Return [x, y] of the center of cell containing provided text 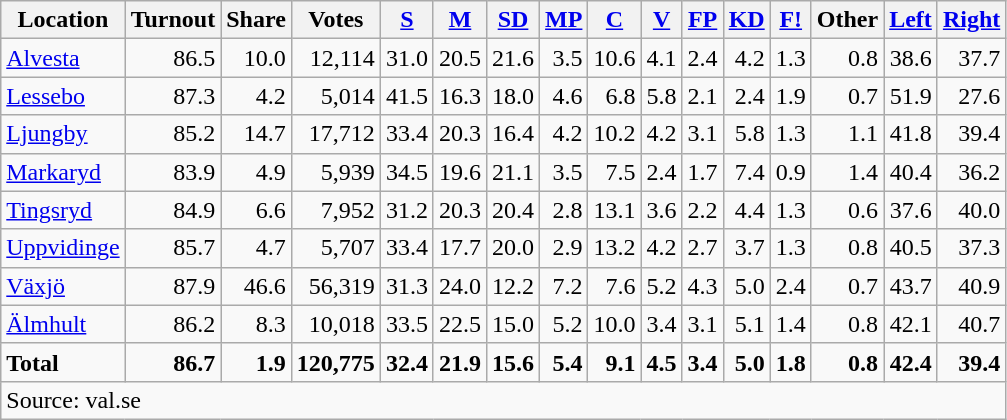
13.2 [614, 248]
M [460, 20]
41.5 [406, 96]
34.5 [406, 172]
20.0 [514, 248]
40.7 [971, 324]
2.7 [702, 248]
9.1 [614, 362]
8.3 [256, 324]
40.4 [911, 172]
Lessebo [63, 96]
24.0 [460, 286]
86.5 [173, 58]
31.3 [406, 286]
21.1 [514, 172]
1.8 [790, 362]
3.7 [746, 248]
4.4 [746, 210]
7.4 [746, 172]
85.7 [173, 248]
6.6 [256, 210]
15.0 [514, 324]
Ljungby [63, 134]
83.9 [173, 172]
Right [971, 20]
36.2 [971, 172]
4.5 [662, 362]
22.5 [460, 324]
40.9 [971, 286]
7,952 [336, 210]
Total [63, 362]
16.4 [514, 134]
Share [256, 20]
32.4 [406, 362]
1.1 [847, 134]
41.8 [911, 134]
38.6 [911, 58]
31.2 [406, 210]
Source: val.se [504, 400]
33.5 [406, 324]
86.2 [173, 324]
87.3 [173, 96]
C [614, 20]
SD [514, 20]
Uppvidinge [63, 248]
2.1 [702, 96]
20.5 [460, 58]
12,114 [336, 58]
21.6 [514, 58]
4.9 [256, 172]
5,014 [336, 96]
4.7 [256, 248]
Växjö [63, 286]
27.6 [971, 96]
F! [790, 20]
51.9 [911, 96]
19.6 [460, 172]
37.3 [971, 248]
Left [911, 20]
17,712 [336, 134]
Älmhult [63, 324]
Location [63, 20]
16.3 [460, 96]
V [662, 20]
21.9 [460, 362]
17.7 [460, 248]
MP [564, 20]
120,775 [336, 362]
14.7 [256, 134]
Alvesta [63, 58]
1.7 [702, 172]
12.2 [514, 286]
7.5 [614, 172]
6.8 [614, 96]
5.1 [746, 324]
0.6 [847, 210]
7.2 [564, 286]
Votes [336, 20]
2.9 [564, 248]
Markaryd [63, 172]
37.6 [911, 210]
40.0 [971, 210]
46.6 [256, 286]
Other [847, 20]
5.4 [564, 362]
13.1 [614, 210]
0.9 [790, 172]
40.5 [911, 248]
10.6 [614, 58]
4.1 [662, 58]
Tingsryd [63, 210]
37.7 [971, 58]
5,707 [336, 248]
15.6 [514, 362]
31.0 [406, 58]
85.2 [173, 134]
43.7 [911, 286]
FP [702, 20]
5,939 [336, 172]
4.6 [564, 96]
3.6 [662, 210]
20.4 [514, 210]
42.1 [911, 324]
2.2 [702, 210]
10.2 [614, 134]
2.8 [564, 210]
S [406, 20]
7.6 [614, 286]
84.9 [173, 210]
18.0 [514, 96]
4.3 [702, 286]
10,018 [336, 324]
KD [746, 20]
86.7 [173, 362]
42.4 [911, 362]
Turnout [173, 20]
87.9 [173, 286]
56,319 [336, 286]
